For the text-containing cell, return its midpoint in (x, y) coordinate format. 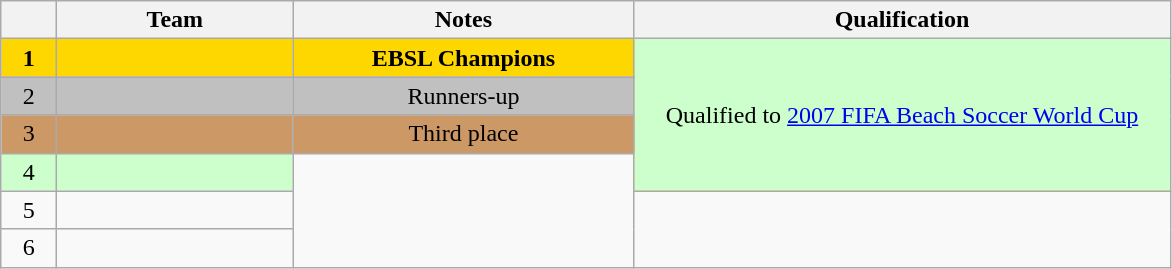
6 (29, 248)
2 (29, 96)
3 (29, 134)
4 (29, 172)
EBSL Champions (464, 58)
Qualified to 2007 FIFA Beach Soccer World Cup (902, 115)
Third place (464, 134)
Team (175, 20)
Runners-up (464, 96)
Qualification (902, 20)
1 (29, 58)
5 (29, 210)
Notes (464, 20)
